Identify which cell holds the provided text, then report its [x, y] central coordinate. 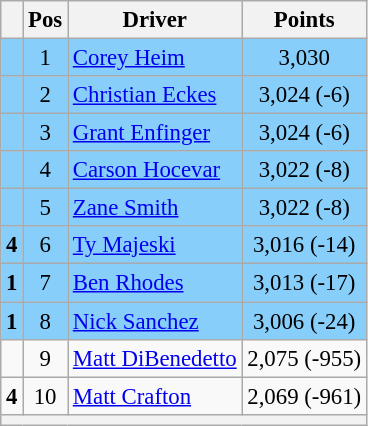
Points [304, 20]
7 [46, 283]
2 [46, 95]
Carson Hocevar [155, 170]
3,016 (-14) [304, 245]
2,075 (-955) [304, 358]
3,013 (-17) [304, 283]
Ben Rhodes [155, 283]
6 [46, 245]
Nick Sanchez [155, 321]
Christian Eckes [155, 95]
Zane Smith [155, 208]
Corey Heim [155, 58]
Pos [46, 20]
5 [46, 208]
9 [46, 358]
Ty Majeski [155, 245]
2,069 (-961) [304, 396]
Grant Enfinger [155, 133]
3,030 [304, 58]
Matt DiBenedetto [155, 358]
3,006 (-24) [304, 321]
3 [46, 133]
10 [46, 396]
8 [46, 321]
Matt Crafton [155, 396]
Driver [155, 20]
